Detect which cell encompasses the target text, then output its [X, Y] center coordinate. 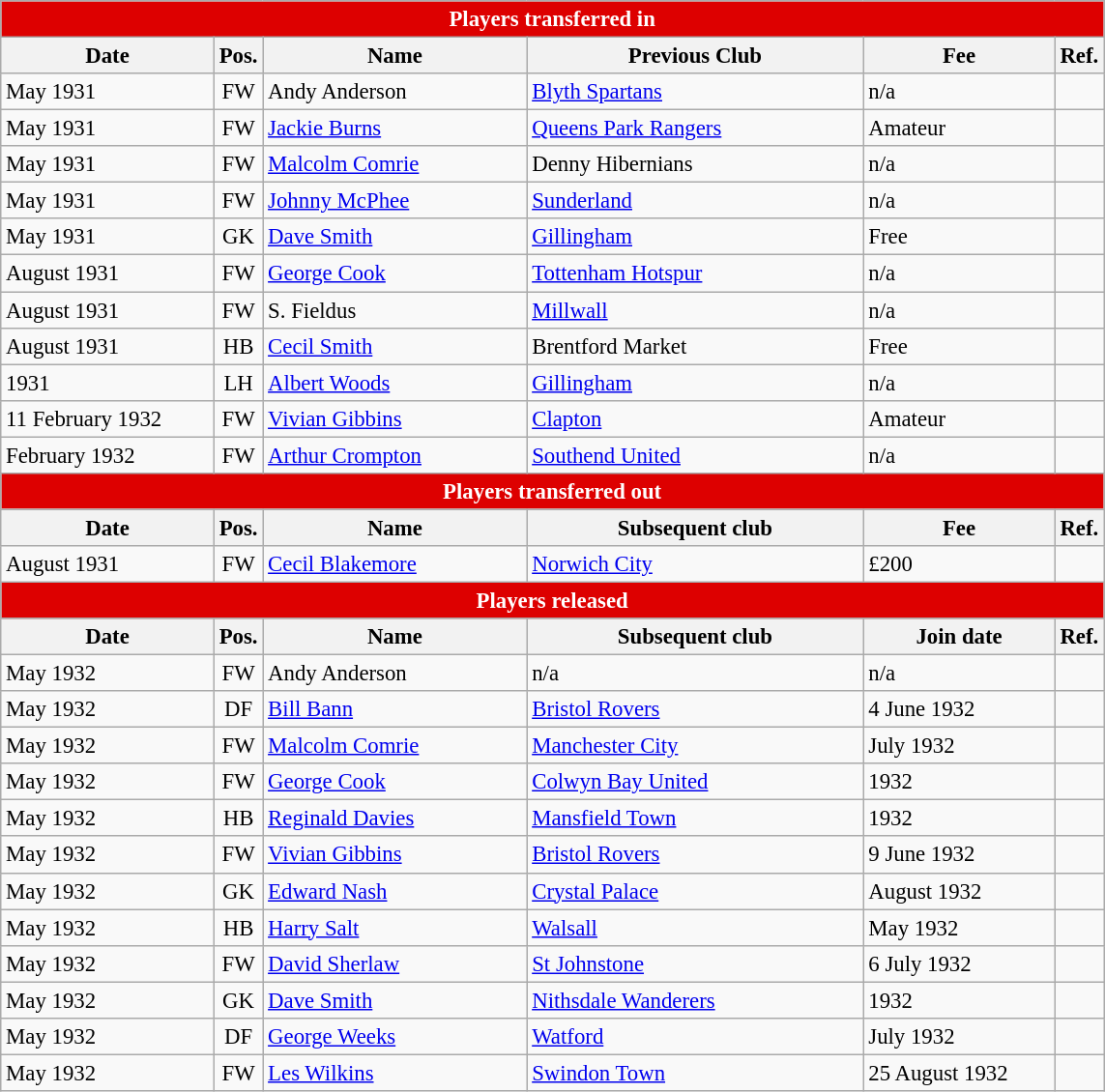
Swindon Town [695, 1073]
Norwich City [695, 564]
Albert Woods [394, 383]
1931 [108, 383]
Manchester City [695, 746]
Previous Club [695, 56]
Arthur Crompton [394, 455]
Southend United [695, 455]
David Sherlaw [394, 963]
Edward Nash [394, 891]
Walsall [695, 928]
4 June 1932 [959, 709]
Join date [959, 637]
Cecil Blakemore [394, 564]
Denny Hibernians [695, 164]
Watford [695, 1037]
Colwyn Bay United [695, 782]
Brentford Market [695, 346]
9 June 1932 [959, 855]
Clapton [695, 418]
S. Fieldus [394, 310]
Reginald Davies [394, 819]
February 1932 [108, 455]
Millwall [695, 310]
George Weeks [394, 1037]
Mansfield Town [695, 819]
Tottenham Hotspur [695, 273]
Nithsdale Wanderers [695, 1000]
Sunderland [695, 201]
£200 [959, 564]
6 July 1932 [959, 963]
11 February 1932 [108, 418]
Blyth Spartans [695, 92]
Crystal Palace [695, 891]
St Johnstone [695, 963]
Bill Bann [394, 709]
25 August 1932 [959, 1073]
Jackie Burns [394, 129]
LH [238, 383]
Cecil Smith [394, 346]
Players transferred in [553, 19]
Players released [553, 600]
Harry Salt [394, 928]
August 1932 [959, 891]
Johnny McPhee [394, 201]
Les Wilkins [394, 1073]
Queens Park Rangers [695, 129]
Players transferred out [553, 492]
